Search for the cell housing the specified text and yield its [X, Y] center coordinate. 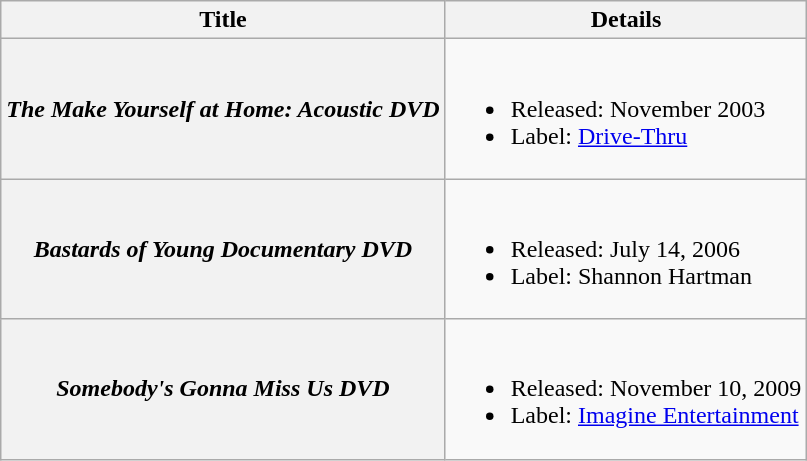
Somebody's Gonna Miss Us DVD [223, 389]
Released: November 2003Label: Drive-Thru [626, 109]
The Make Yourself at Home: Acoustic DVD [223, 109]
Released: November 10, 2009Label: Imagine Entertainment [626, 389]
Released: July 14, 2006Label: Shannon Hartman [626, 249]
Title [223, 20]
Details [626, 20]
Bastards of Young Documentary DVD [223, 249]
